Return [x, y] of the center of cell containing provided text 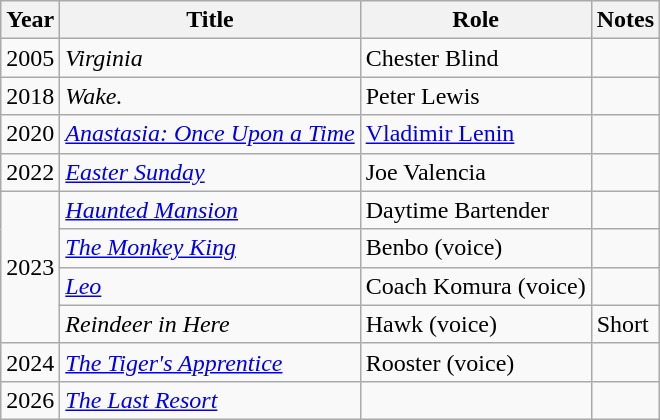
Joe Valencia [476, 172]
Chester Blind [476, 58]
2022 [30, 172]
Leo [210, 286]
Notes [625, 20]
Peter Lewis [476, 96]
2005 [30, 58]
Title [210, 20]
Daytime Bartender [476, 210]
Wake. [210, 96]
The Tiger's Apprentice [210, 362]
Coach Komura (voice) [476, 286]
2018 [30, 96]
2023 [30, 267]
2024 [30, 362]
Rooster (voice) [476, 362]
Vladimir Lenin [476, 134]
Easter Sunday [210, 172]
2020 [30, 134]
Anastasia: Once Upon a Time [210, 134]
Benbo (voice) [476, 248]
Reindeer in Here [210, 324]
Virginia [210, 58]
The Last Resort [210, 400]
Year [30, 20]
Short [625, 324]
The Monkey King [210, 248]
Role [476, 20]
Haunted Mansion [210, 210]
2026 [30, 400]
Hawk (voice) [476, 324]
